Locate the cell with the specified text and output its (x, y) center coordinate. 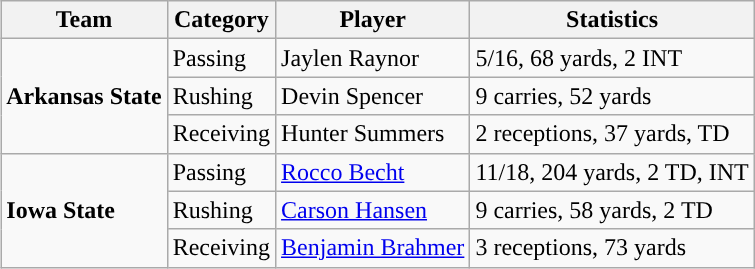
Team (84, 20)
2 receptions, 37 yards, TD (612, 134)
Player (373, 20)
Benjamin Brahmer (373, 248)
Category (221, 20)
Rocco Becht (373, 172)
Arkansas State (84, 96)
11/18, 204 yards, 2 TD, INT (612, 172)
Statistics (612, 20)
Jaylen Raynor (373, 58)
Hunter Summers (373, 134)
Carson Hansen (373, 210)
5/16, 68 yards, 2 INT (612, 58)
3 receptions, 73 yards (612, 248)
Devin Spencer (373, 96)
Iowa State (84, 210)
9 carries, 52 yards (612, 96)
9 carries, 58 yards, 2 TD (612, 210)
